Detect which cell encompasses the target text, then output its [X, Y] center coordinate. 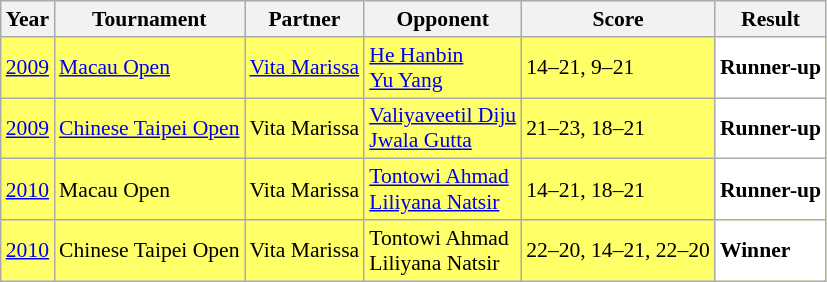
21–23, 18–21 [618, 128]
14–21, 18–21 [618, 190]
He Hanbin Yu Yang [442, 68]
Opponent [442, 19]
Year [28, 19]
Result [770, 19]
Partner [304, 19]
14–21, 9–21 [618, 68]
Score [618, 19]
Valiyaveetil Diju Jwala Gutta [442, 128]
22–20, 14–21, 22–20 [618, 250]
Winner [770, 250]
Tournament [149, 19]
